Find where the given text appears and provide that cell's center as (X, Y) coordinate. 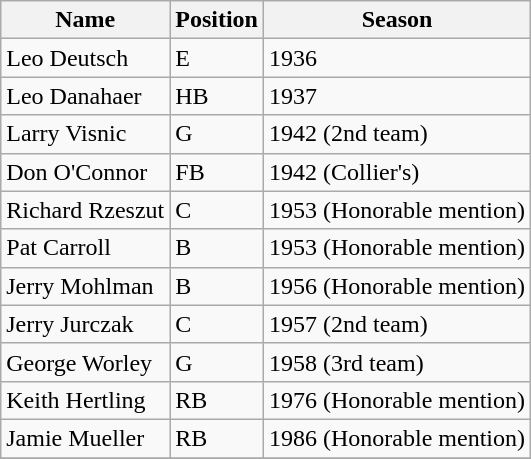
1956 (Honorable mention) (398, 286)
Name (86, 20)
HB (217, 96)
Leo Deutsch (86, 58)
1957 (2nd team) (398, 324)
Jerry Mohlman (86, 286)
Season (398, 20)
Richard Rzeszut (86, 210)
E (217, 58)
Don O'Connor (86, 172)
George Worley (86, 362)
Pat Carroll (86, 248)
Larry Visnic (86, 134)
FB (217, 172)
1942 (Collier's) (398, 172)
1937 (398, 96)
1958 (3rd team) (398, 362)
Jamie Mueller (86, 438)
Position (217, 20)
1942 (2nd team) (398, 134)
Keith Hertling (86, 400)
Jerry Jurczak (86, 324)
1936 (398, 58)
1986 (Honorable mention) (398, 438)
1976 (Honorable mention) (398, 400)
Leo Danahaer (86, 96)
